Return the (X, Y) coordinate for the center point of the cell that contains the specified text.  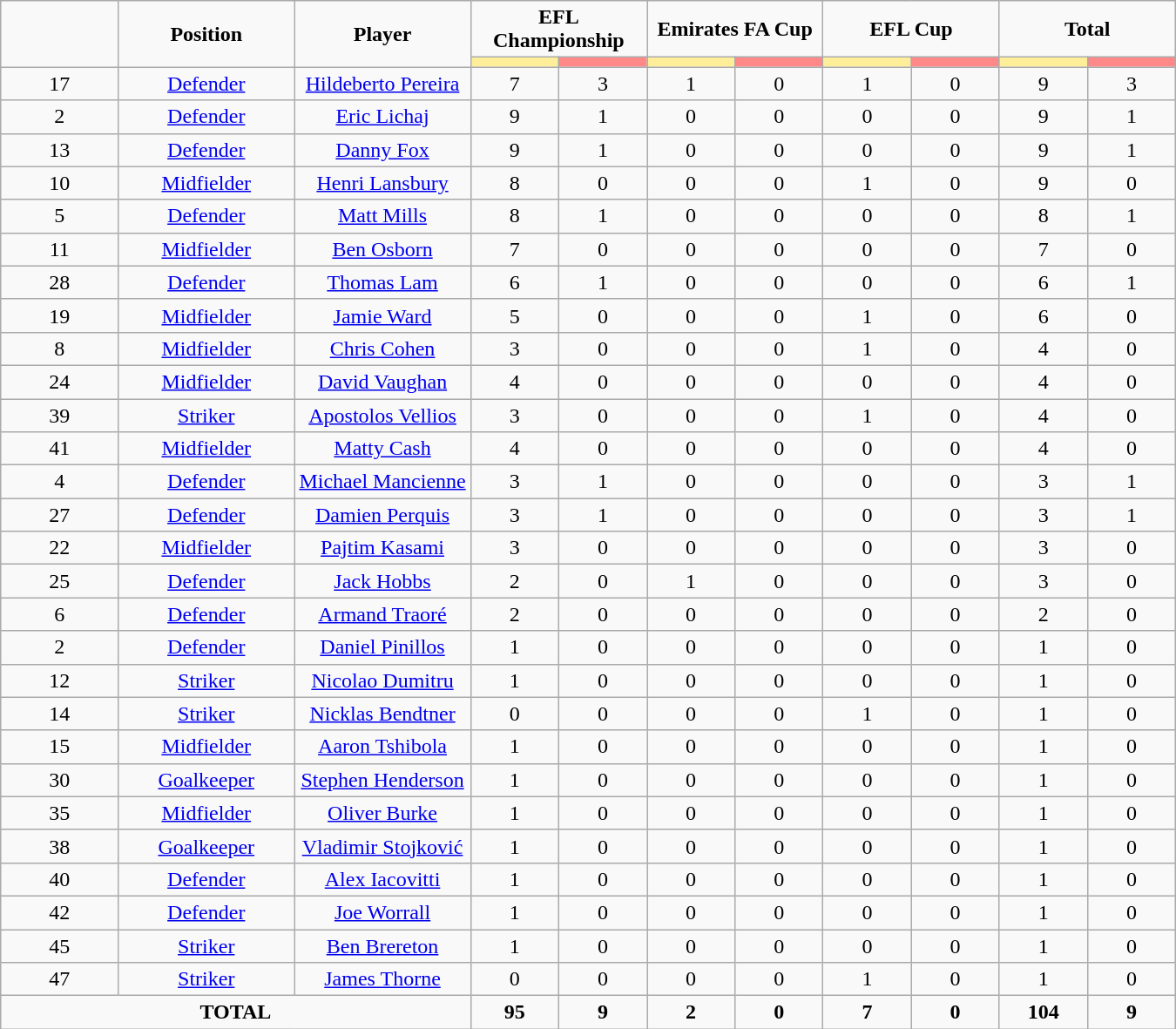
22 (59, 548)
40 (59, 879)
Position (206, 34)
41 (59, 449)
14 (59, 714)
Player (382, 34)
EFL Championship (558, 30)
38 (59, 846)
Ben Brereton (382, 945)
95 (514, 1012)
42 (59, 912)
24 (59, 382)
Michael Mancienne (382, 482)
11 (59, 249)
Matty Cash (382, 449)
Jamie Ward (382, 315)
Hildeberto Pereira (382, 84)
Alex Iacovitti (382, 879)
Matt Mills (382, 216)
Vladimir Stojković (382, 846)
27 (59, 515)
Armand Traoré (382, 614)
13 (59, 150)
EFL Cup (911, 30)
17 (59, 84)
Henri Lansbury (382, 183)
TOTAL (235, 1012)
Jack Hobbs (382, 581)
Oliver Burke (382, 813)
12 (59, 680)
Nicolao Dumitru (382, 680)
Thomas Lam (382, 282)
Damien Perquis (382, 515)
30 (59, 780)
45 (59, 945)
47 (59, 979)
10 (59, 183)
Nicklas Bendtner (382, 714)
39 (59, 416)
Ben Osborn (382, 249)
104 (1044, 1012)
Pajtim Kasami (382, 548)
Stephen Henderson (382, 780)
Emirates FA Cup (734, 30)
Danny Fox (382, 150)
Daniel Pinillos (382, 647)
19 (59, 315)
James Thorne (382, 979)
Aaron Tshibola (382, 747)
Total (1087, 30)
Chris Cohen (382, 349)
15 (59, 747)
David Vaughan (382, 382)
Joe Worrall (382, 912)
35 (59, 813)
28 (59, 282)
25 (59, 581)
Eric Lichaj (382, 117)
Apostolos Vellios (382, 416)
